Search for the cell housing the specified text and yield its [X, Y] center coordinate. 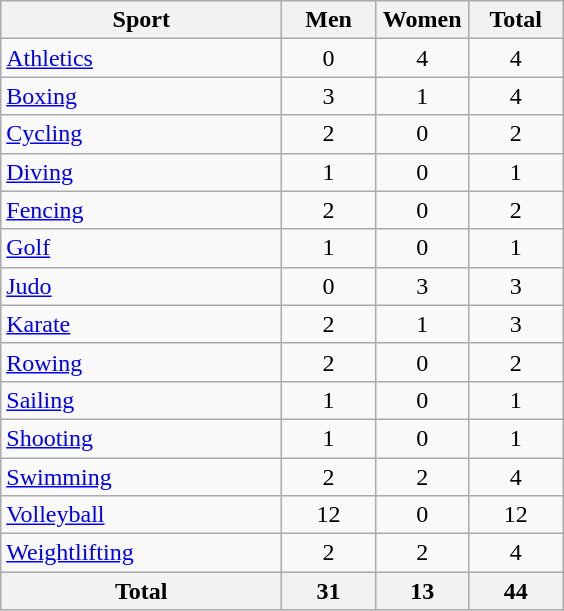
44 [516, 591]
Sport [142, 20]
Shooting [142, 438]
Swimming [142, 477]
Athletics [142, 58]
Men [329, 20]
Golf [142, 248]
Fencing [142, 210]
Sailing [142, 400]
Women [422, 20]
Volleyball [142, 515]
Rowing [142, 362]
Judo [142, 286]
Weightlifting [142, 553]
Boxing [142, 96]
13 [422, 591]
Diving [142, 172]
Karate [142, 324]
31 [329, 591]
Cycling [142, 134]
